Search for the cell housing the specified text and yield its (X, Y) center coordinate. 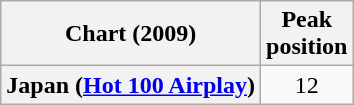
Chart (2009) (131, 34)
Japan (Hot 100 Airplay) (131, 85)
12 (307, 85)
Peakposition (307, 34)
